Determine the (X, Y) coordinate at the center of the cell enclosing the given text.  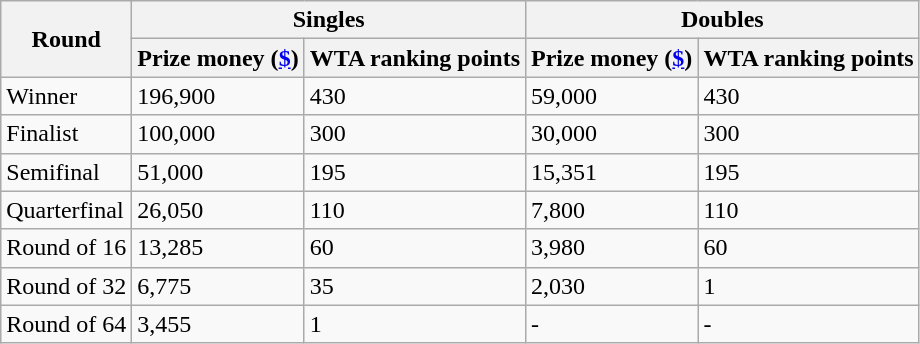
3,455 (218, 324)
3,980 (612, 248)
59,000 (612, 96)
2,030 (612, 286)
35 (414, 286)
Round of 16 (66, 248)
Finalist (66, 134)
Quarterfinal (66, 210)
Round of 64 (66, 324)
Round (66, 39)
196,900 (218, 96)
Winner (66, 96)
100,000 (218, 134)
26,050 (218, 210)
7,800 (612, 210)
15,351 (612, 172)
13,285 (218, 248)
51,000 (218, 172)
Doubles (723, 20)
6,775 (218, 286)
Singles (329, 20)
Semifinal (66, 172)
Round of 32 (66, 286)
30,000 (612, 134)
